Locate the cell with the specified text and output its (x, y) center coordinate. 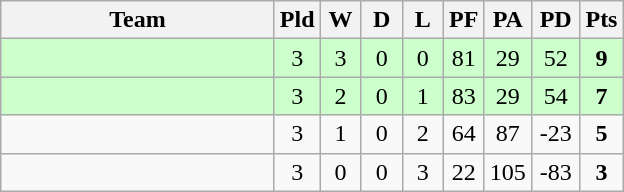
PF (464, 20)
Team (138, 20)
-23 (556, 134)
22 (464, 172)
PD (556, 20)
83 (464, 96)
W (340, 20)
64 (464, 134)
54 (556, 96)
105 (508, 172)
L (422, 20)
D (382, 20)
7 (602, 96)
87 (508, 134)
Pld (297, 20)
52 (556, 58)
Pts (602, 20)
5 (602, 134)
PA (508, 20)
-83 (556, 172)
81 (464, 58)
9 (602, 58)
